For the text-containing cell, return its midpoint in (X, Y) coordinate format. 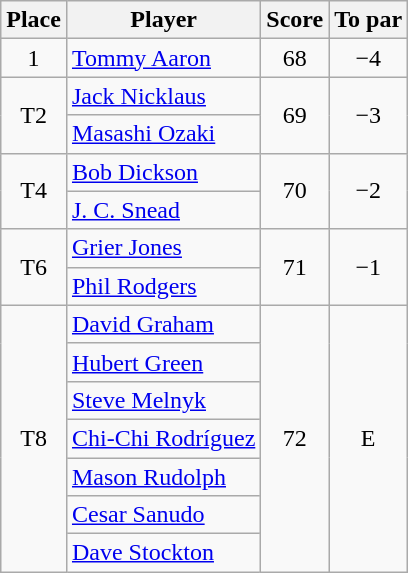
Tommy Aaron (163, 58)
Score (295, 20)
T8 (34, 438)
1 (34, 58)
T4 (34, 191)
Place (34, 20)
Jack Nicklaus (163, 96)
Grier Jones (163, 248)
J. C. Snead (163, 210)
Mason Rudolph (163, 477)
68 (295, 58)
David Graham (163, 324)
Dave Stockton (163, 553)
69 (295, 115)
Steve Melnyk (163, 400)
71 (295, 267)
Masashi Ozaki (163, 134)
To par (368, 20)
−3 (368, 115)
72 (295, 438)
−4 (368, 58)
Chi-Chi Rodríguez (163, 438)
Hubert Green (163, 362)
Bob Dickson (163, 172)
−2 (368, 191)
T6 (34, 267)
70 (295, 191)
Phil Rodgers (163, 286)
−1 (368, 267)
E (368, 438)
T2 (34, 115)
Player (163, 20)
Cesar Sanudo (163, 515)
